Extract the [x, y] coordinate from the center of the cell holding the provided text.  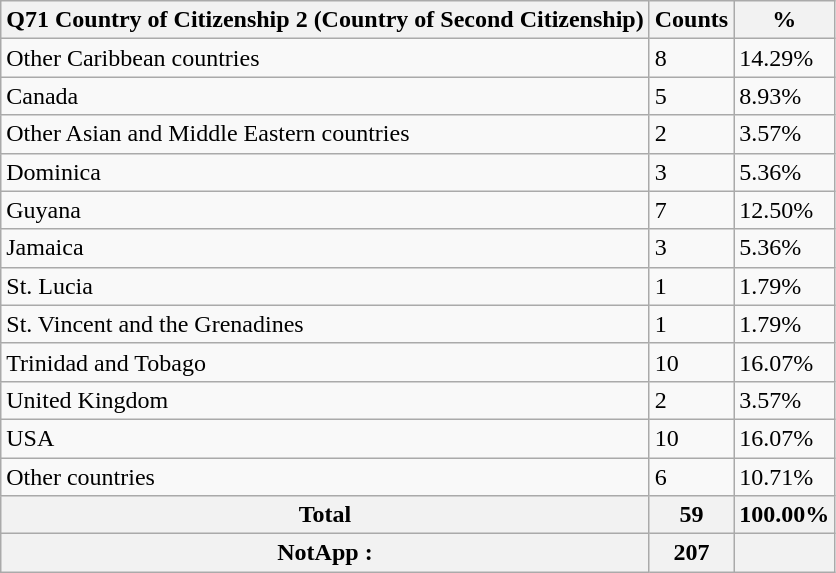
% [784, 20]
Jamaica [325, 248]
United Kingdom [325, 400]
207 [691, 553]
USA [325, 438]
7 [691, 210]
Other countries [325, 477]
5 [691, 96]
St. Lucia [325, 286]
Counts [691, 20]
Trinidad and Tobago [325, 362]
8 [691, 58]
Q71 Country of Citizenship 2 (Country of Second Citizenship) [325, 20]
Dominica [325, 172]
10.71% [784, 477]
Canada [325, 96]
Guyana [325, 210]
Total [325, 515]
12.50% [784, 210]
Other Asian and Middle Eastern countries [325, 134]
6 [691, 477]
St. Vincent and the Grenadines [325, 324]
NotApp : [325, 553]
8.93% [784, 96]
14.29% [784, 58]
59 [691, 515]
100.00% [784, 515]
Other Caribbean countries [325, 58]
